Pinpoint the cell where the given text exists, returning its [X, Y] midpoint coordinate. 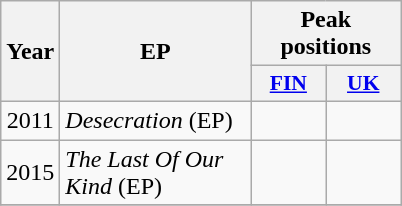
The Last Of Our Kind (EP) [156, 172]
Desecration (EP) [156, 120]
EP [156, 52]
Peak positions [326, 34]
Year [30, 52]
UK [364, 84]
FIN [288, 84]
2011 [30, 120]
2015 [30, 172]
